Search for the cell housing the specified text and yield its [x, y] center coordinate. 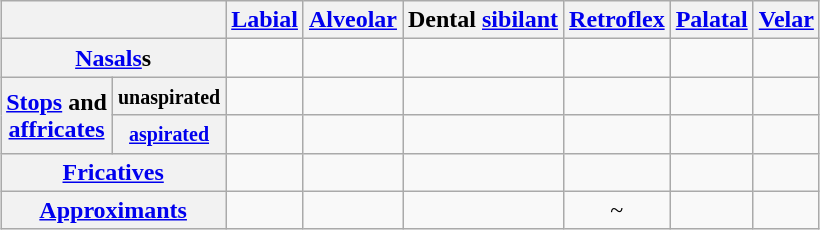
~ [618, 210]
Retroflex [618, 20]
Dental sibilant [482, 20]
Nasalss [114, 58]
aspirated [168, 134]
Alveolar [352, 20]
Palatal [712, 20]
Approximants [114, 210]
Velar [786, 20]
Fricatives [114, 172]
unaspirated [168, 96]
Stops andaffricates [57, 115]
Labial [265, 20]
